Detect which cell encompasses the target text, then output its (X, Y) center coordinate. 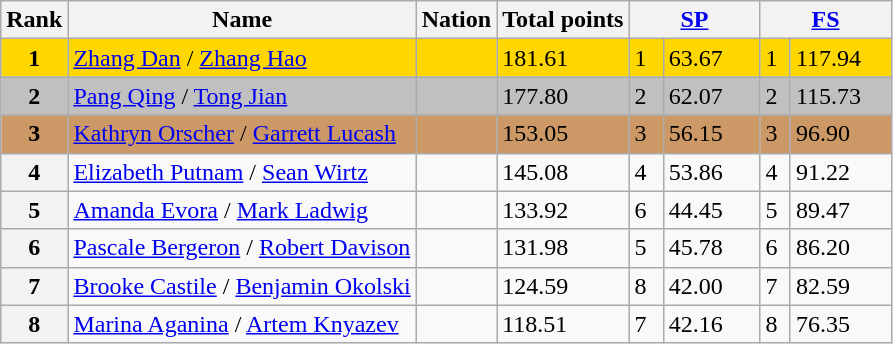
44.45 (712, 210)
56.15 (712, 134)
Amanda Evora / Mark Ladwig (242, 210)
Name (242, 20)
86.20 (840, 248)
42.00 (712, 286)
Elizabeth Putnam / Sean Wirtz (242, 172)
53.86 (712, 172)
117.94 (840, 58)
62.07 (712, 96)
76.35 (840, 324)
153.05 (563, 134)
FS (826, 20)
131.98 (563, 248)
42.16 (712, 324)
45.78 (712, 248)
Total points (563, 20)
Pang Qing / Tong Jian (242, 96)
Zhang Dan / Zhang Hao (242, 58)
Kathryn Orscher / Garrett Lucash (242, 134)
96.90 (840, 134)
Pascale Bergeron / Robert Davison (242, 248)
63.67 (712, 58)
Marina Aganina / Artem Knyazev (242, 324)
181.61 (563, 58)
82.59 (840, 286)
115.73 (840, 96)
89.47 (840, 210)
177.80 (563, 96)
Brooke Castile / Benjamin Okolski (242, 286)
Rank (34, 20)
124.59 (563, 286)
SP (694, 20)
133.92 (563, 210)
118.51 (563, 324)
Nation (456, 20)
91.22 (840, 172)
145.08 (563, 172)
